Return the [X, Y] coordinate for the center point of the cell that contains the specified text.  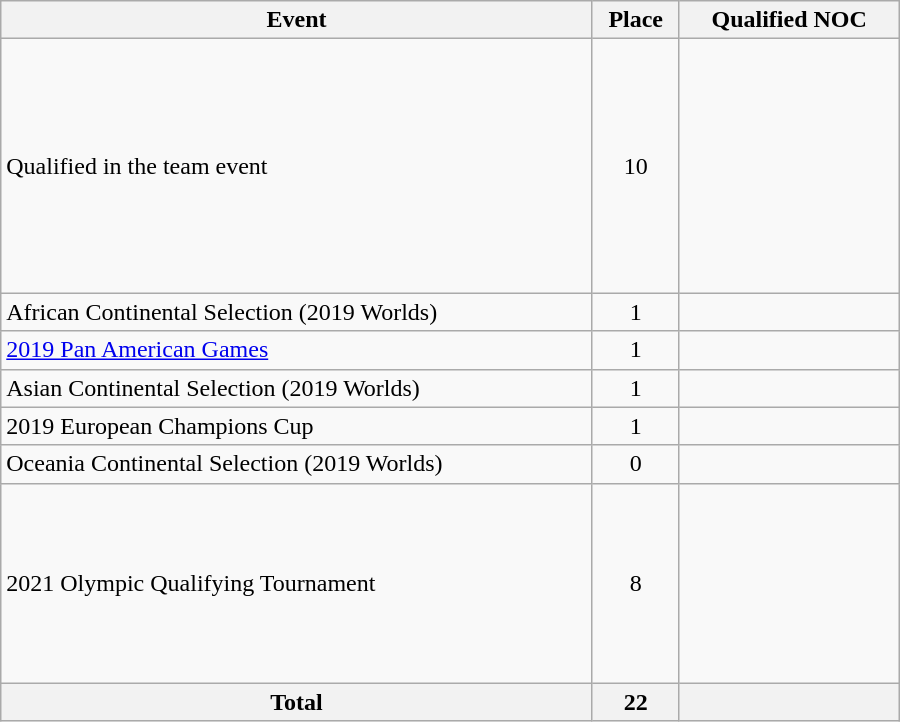
Qualified NOC [789, 20]
Place [636, 20]
Total [297, 702]
8 [636, 583]
2021 Olympic Qualifying Tournament [297, 583]
0 [636, 464]
Asian Continental Selection (2019 Worlds) [297, 388]
Qualified in the team event [297, 166]
Event [297, 20]
2019 Pan American Games [297, 350]
African Continental Selection (2019 Worlds) [297, 312]
Oceania Continental Selection (2019 Worlds) [297, 464]
2019 European Champions Cup [297, 426]
10 [636, 166]
22 [636, 702]
